For the text-containing cell, return its midpoint in [X, Y] coordinate format. 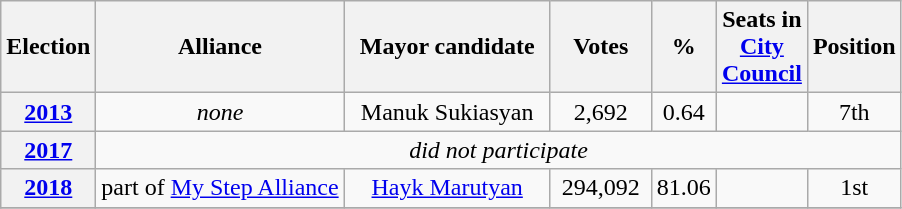
7th [854, 112]
2018 [48, 188]
% [684, 47]
294,092 [600, 188]
none [220, 112]
Alliance [220, 47]
Votes [600, 47]
Hayk Marutyan [447, 188]
1st [854, 188]
Seats in City Council [762, 47]
Position [854, 47]
0.64 [684, 112]
did not participate [498, 150]
2,692 [600, 112]
Election [48, 47]
Manuk Sukiasyan [447, 112]
2013 [48, 112]
2017 [48, 150]
81.06 [684, 188]
part of My Step Alliance [220, 188]
Mayor candidate [447, 47]
